For the text-containing cell, return its midpoint in (X, Y) coordinate format. 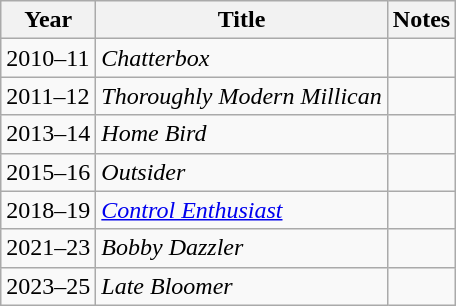
Bobby Dazzler (242, 248)
Home Bird (242, 134)
2021–23 (48, 248)
Outsider (242, 172)
2011–12 (48, 96)
2010–11 (48, 58)
2015–16 (48, 172)
2018–19 (48, 210)
Title (242, 20)
Late Bloomer (242, 286)
Thoroughly Modern Millican (242, 96)
Notes (421, 20)
Year (48, 20)
2013–14 (48, 134)
2023–25 (48, 286)
Control Enthusiast (242, 210)
Chatterbox (242, 58)
